Extract the [X, Y] coordinate from the center of the cell holding the provided text.  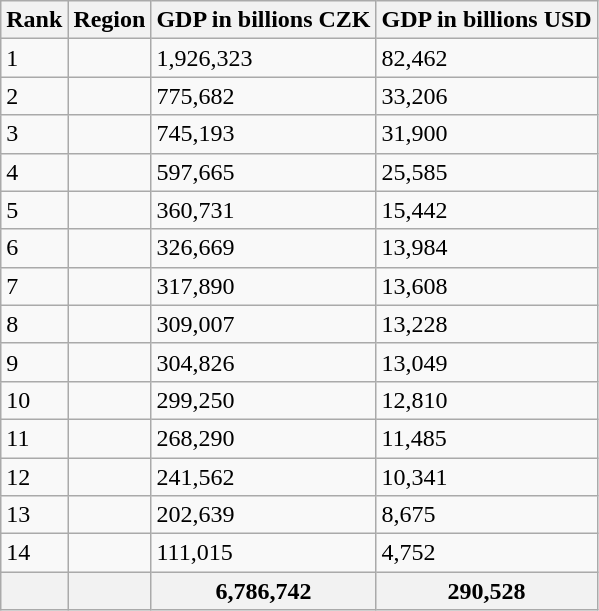
241,562 [264, 477]
12,810 [486, 400]
304,826 [264, 362]
309,007 [264, 324]
4,752 [486, 553]
268,290 [264, 438]
597,665 [264, 172]
13 [34, 515]
15,442 [486, 210]
GDP in billions CZK [264, 20]
10 [34, 400]
326,669 [264, 248]
31,900 [486, 134]
8,675 [486, 515]
6,786,742 [264, 591]
Rank [34, 20]
7 [34, 286]
1 [34, 58]
2 [34, 96]
Region [110, 20]
14 [34, 553]
8 [34, 324]
11,485 [486, 438]
775,682 [264, 96]
299,250 [264, 400]
13,049 [486, 362]
11 [34, 438]
13,984 [486, 248]
GDP in billions USD [486, 20]
3 [34, 134]
6 [34, 248]
10,341 [486, 477]
33,206 [486, 96]
317,890 [264, 286]
13,228 [486, 324]
25,585 [486, 172]
745,193 [264, 134]
82,462 [486, 58]
12 [34, 477]
111,015 [264, 553]
360,731 [264, 210]
13,608 [486, 286]
5 [34, 210]
9 [34, 362]
290,528 [486, 591]
1,926,323 [264, 58]
4 [34, 172]
202,639 [264, 515]
